Find where the given text appears and provide that cell's center as (X, Y) coordinate. 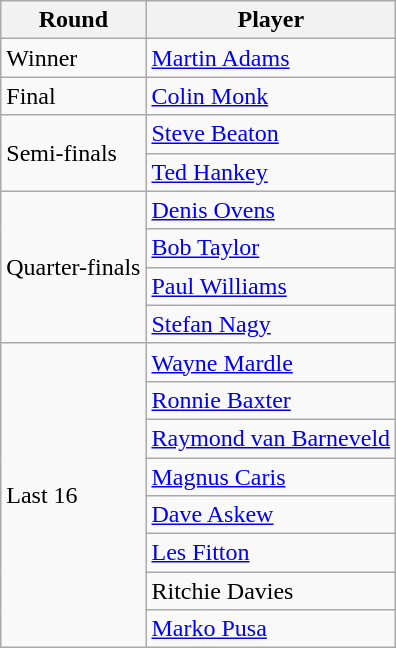
Paul Williams (271, 286)
Dave Askew (271, 515)
Marko Pusa (271, 629)
Magnus Caris (271, 477)
Player (271, 20)
Ted Hankey (271, 172)
Steve Beaton (271, 134)
Semi-finals (74, 153)
Raymond van Barneveld (271, 438)
Les Fitton (271, 553)
Martin Adams (271, 58)
Round (74, 20)
Winner (74, 58)
Ronnie Baxter (271, 400)
Denis Ovens (271, 210)
Stefan Nagy (271, 324)
Quarter-finals (74, 267)
Last 16 (74, 495)
Colin Monk (271, 96)
Final (74, 96)
Bob Taylor (271, 248)
Ritchie Davies (271, 591)
Wayne Mardle (271, 362)
